Find where the given text appears and provide that cell's center as [X, Y] coordinate. 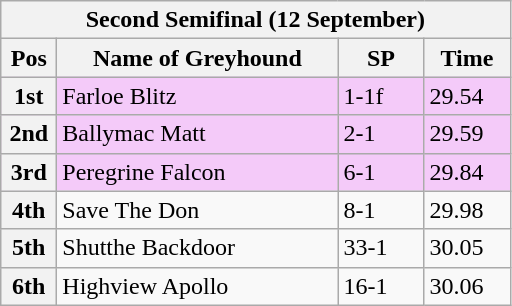
29.54 [467, 96]
30.05 [467, 248]
6-1 [381, 172]
2-1 [381, 134]
6th [29, 286]
Shutthe Backdoor [198, 248]
29.59 [467, 134]
Highview Apollo [198, 286]
4th [29, 210]
Name of Greyhound [198, 58]
Pos [29, 58]
8-1 [381, 210]
Peregrine Falcon [198, 172]
Save The Don [198, 210]
2nd [29, 134]
29.84 [467, 172]
Farloe Blitz [198, 96]
16-1 [381, 286]
SP [381, 58]
Second Semifinal (12 September) [256, 20]
1-1f [381, 96]
3rd [29, 172]
30.06 [467, 286]
Ballymac Matt [198, 134]
33-1 [381, 248]
Time [467, 58]
29.98 [467, 210]
5th [29, 248]
1st [29, 96]
